For the text-containing cell, return its midpoint in [X, Y] coordinate format. 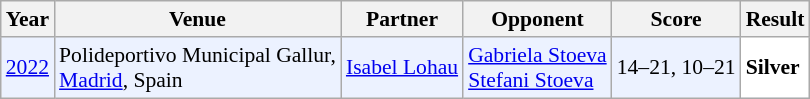
Result [776, 19]
Opponent [538, 19]
Gabriela Stoeva Stefani Stoeva [538, 68]
Isabel Lohau [402, 68]
2022 [28, 68]
Venue [198, 19]
Silver [776, 68]
Partner [402, 19]
Polideportivo Municipal Gallur,Madrid, Spain [198, 68]
Score [676, 19]
Year [28, 19]
14–21, 10–21 [676, 68]
